Detect which cell encompasses the target text, then output its (x, y) center coordinate. 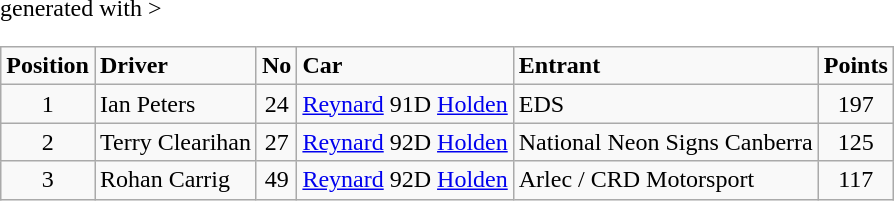
49 (276, 180)
27 (276, 142)
No (276, 66)
Entrant (666, 66)
Arlec / CRD Motorsport (666, 180)
125 (856, 142)
2 (48, 142)
117 (856, 180)
24 (276, 104)
Reynard 91D Holden (405, 104)
National Neon Signs Canberra (666, 142)
Car (405, 66)
Position (48, 66)
EDS (666, 104)
Terry Clearihan (175, 142)
1 (48, 104)
Points (856, 66)
Rohan Carrig (175, 180)
Driver (175, 66)
197 (856, 104)
3 (48, 180)
Ian Peters (175, 104)
